Detect which cell encompasses the target text, then output its (X, Y) center coordinate. 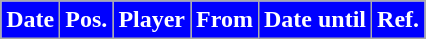
Date (30, 20)
Date until (314, 20)
Ref. (398, 20)
From (225, 20)
Player (152, 20)
Pos. (86, 20)
